From the cell containing the given text, extract its center point as (X, Y) coordinate. 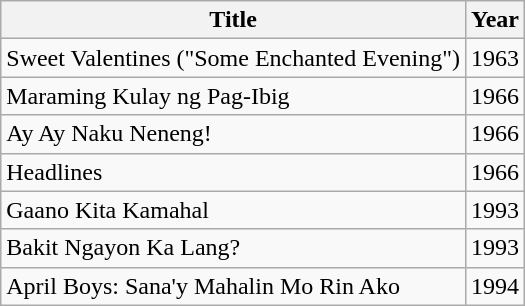
April Boys: Sana'y Mahalin Mo Rin Ako (234, 286)
Bakit Ngayon Ka Lang? (234, 248)
Headlines (234, 172)
1963 (496, 58)
Year (496, 20)
Sweet Valentines ("Some Enchanted Evening") (234, 58)
Gaano Kita Kamahal (234, 210)
Maraming Kulay ng Pag-Ibig (234, 96)
Ay Ay Naku Neneng! (234, 134)
Title (234, 20)
1994 (496, 286)
